From the cell containing the given text, extract its center point as (x, y) coordinate. 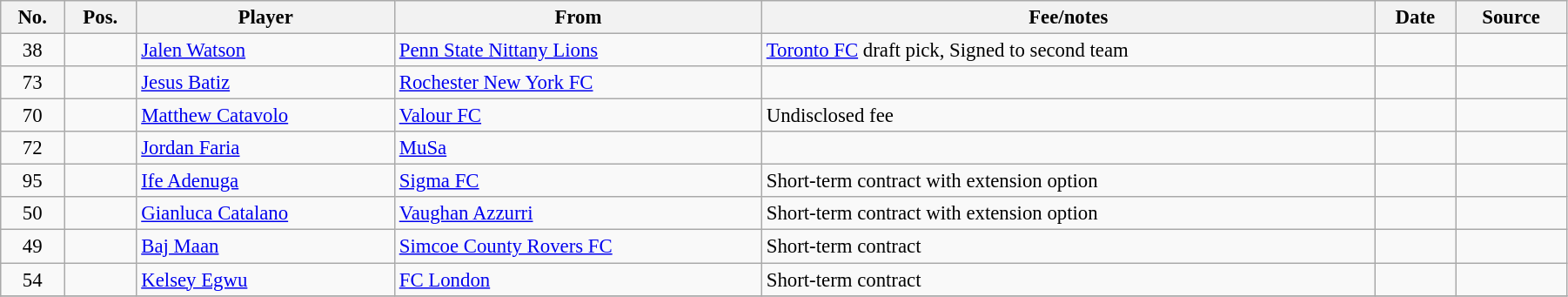
Gianluca Catalano (266, 213)
FC London (578, 280)
MuSa (578, 148)
49 (33, 246)
Jesus Batiz (266, 83)
54 (33, 280)
38 (33, 51)
Pos. (101, 17)
Ife Adenuga (266, 181)
Baj Maan (266, 246)
Source (1511, 17)
Kelsey Egwu (266, 280)
Rochester New York FC (578, 83)
No. (33, 17)
Toronto FC draft pick, Signed to second team (1069, 51)
Undisclosed fee (1069, 116)
Fee/notes (1069, 17)
From (578, 17)
73 (33, 83)
Player (266, 17)
95 (33, 181)
70 (33, 116)
Jalen Watson (266, 51)
Jordan Faria (266, 148)
Penn State Nittany Lions (578, 51)
Sigma FC (578, 181)
Matthew Catavolo (266, 116)
Date (1415, 17)
Vaughan Azzurri (578, 213)
Simcoe County Rovers FC (578, 246)
Valour FC (578, 116)
72 (33, 148)
50 (33, 213)
